Search for the cell housing the specified text and yield its (x, y) center coordinate. 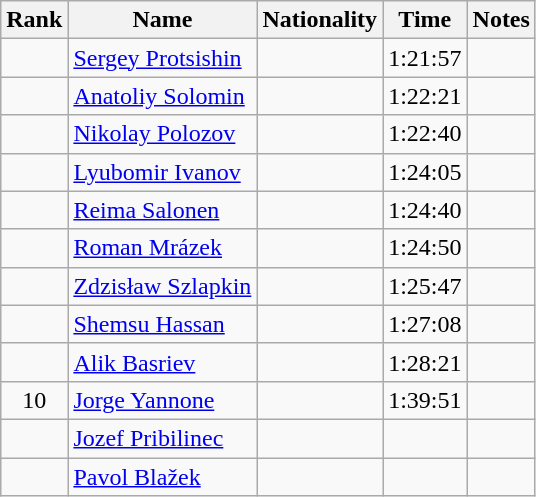
1:27:08 (425, 324)
Name (162, 20)
Lyubomir Ivanov (162, 172)
1:25:47 (425, 286)
Pavol Blažek (162, 477)
Roman Mrázek (162, 248)
Zdzisław Szlapkin (162, 286)
Reima Salonen (162, 210)
1:21:57 (425, 58)
Notes (501, 20)
Sergey Protsishin (162, 58)
1:39:51 (425, 400)
Shemsu Hassan (162, 324)
Rank (34, 20)
Time (425, 20)
1:22:40 (425, 134)
Nikolay Polozov (162, 134)
10 (34, 400)
Alik Basriev (162, 362)
1:24:50 (425, 248)
Nationality (320, 20)
1:24:05 (425, 172)
1:22:21 (425, 96)
1:28:21 (425, 362)
Jorge Yannone (162, 400)
1:24:40 (425, 210)
Anatoliy Solomin (162, 96)
Jozef Pribilinec (162, 438)
